Search for the cell housing the specified text and yield its (x, y) center coordinate. 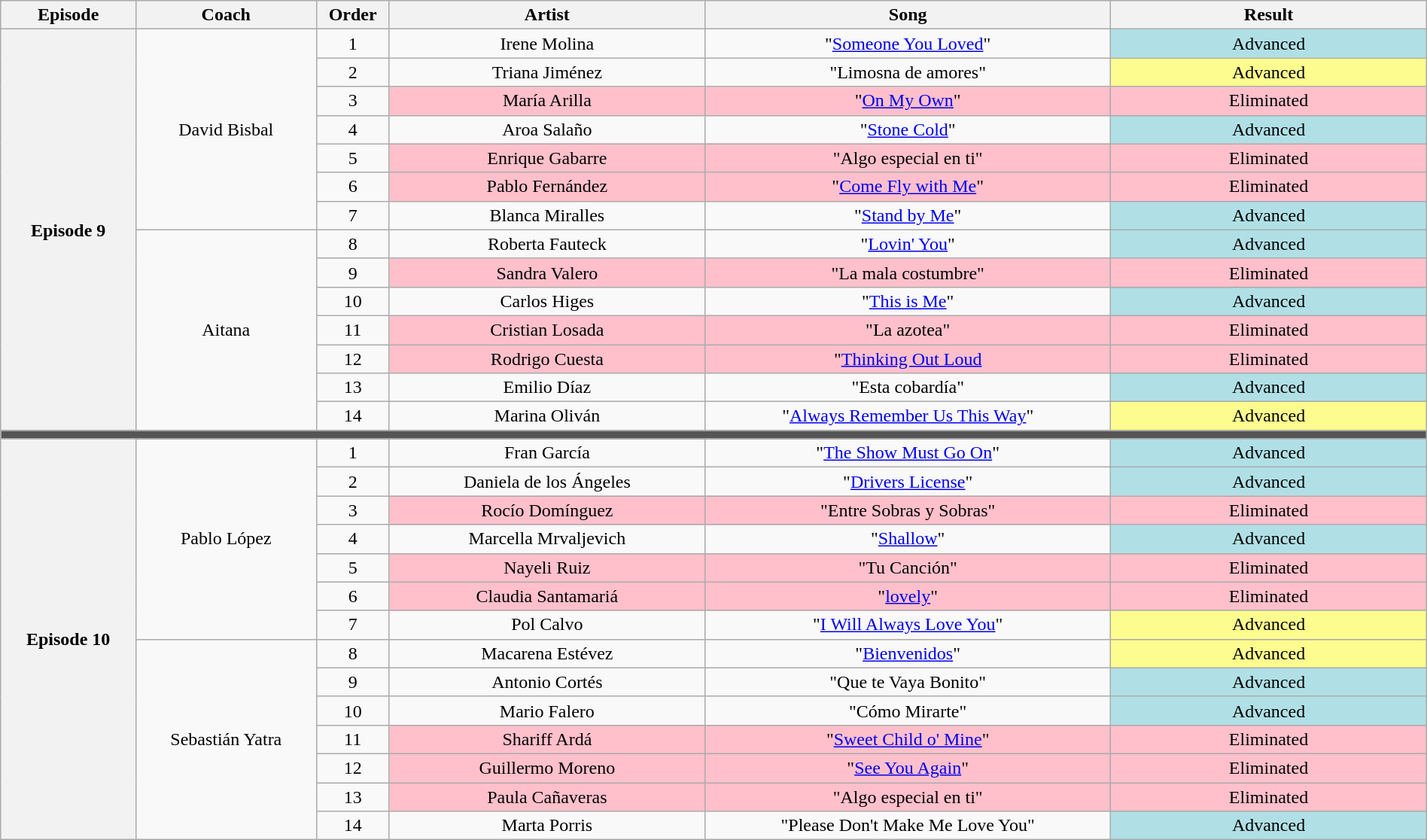
Blanca Miralles (546, 215)
Mario Falero (546, 711)
"Please Don't Make Me Love You" (908, 826)
Roberta Fauteck (546, 244)
"Sweet Child o' Mine" (908, 739)
"La mala costumbre" (908, 272)
Cristian Losada (546, 330)
Sebastián Yatra (226, 739)
"On My Own" (908, 101)
"See You Again" (908, 768)
Song (908, 15)
Claudia Santamariá (546, 596)
Episode 10 (68, 640)
Emilio Díaz (546, 388)
Result (1269, 15)
"Stand by Me" (908, 215)
"Always Remember Us This Way" (908, 416)
Irene Molina (546, 44)
"Tu Canción" (908, 568)
Guillermo Moreno (546, 768)
"Que te Vaya Bonito" (908, 682)
Coach (226, 15)
María Arilla (546, 101)
"Drivers License" (908, 482)
Pablo Fernández (546, 187)
Sandra Valero (546, 272)
Order (352, 15)
"Someone You Loved" (908, 44)
"This is Me" (908, 301)
Pablo López (226, 539)
Carlos Higes (546, 301)
Marcella Mrvaljevich (546, 539)
"Shallow" (908, 539)
"La azotea" (908, 330)
Marina Oliván (546, 416)
"I Will Always Love You" (908, 625)
Artist (546, 15)
Fran García (546, 453)
Nayeli Ruiz (546, 568)
"Entre Sobras y Sobras" (908, 510)
"The Show Must Go On" (908, 453)
Episode 9 (68, 230)
"lovely" (908, 596)
Daniela de los Ángeles (546, 482)
Paula Cañaveras (546, 797)
"Cómo Mirarte" (908, 711)
"Lovin' You" (908, 244)
Rocío Domínguez (546, 510)
Pol Calvo (546, 625)
David Bisbal (226, 129)
Rodrigo Cuesta (546, 359)
Aroa Salaño (546, 129)
"Limosna de amores" (908, 72)
Triana Jiménez (546, 72)
"Bienvenidos" (908, 653)
"Stone Cold" (908, 129)
Shariff Ardá (546, 739)
Aitana (226, 330)
"Thinking Out Loud (908, 359)
"Come Fly with Me" (908, 187)
Episode (68, 15)
Antonio Cortés (546, 682)
"Esta cobardía" (908, 388)
Enrique Gabarre (546, 158)
Macarena Estévez (546, 653)
Marta Porris (546, 826)
